Locate the cell with the specified text and output its [X, Y] center coordinate. 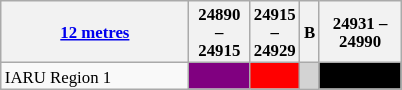
IARU Region 1 [95, 76]
24890 – 24915 [220, 32]
24915 – 24929 [275, 32]
12 metres [95, 32]
B [310, 32]
24931 – 24990 [360, 32]
